Extract the (x, y) coordinate from the center of the cell holding the provided text.  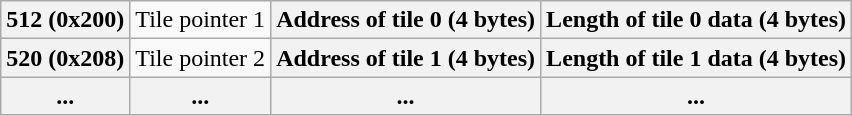
Length of tile 1 data (4 bytes) (696, 58)
Length of tile 0 data (4 bytes) (696, 20)
Tile pointer 2 (200, 58)
Address of tile 1 (4 bytes) (406, 58)
512 (0x200) (66, 20)
Tile pointer 1 (200, 20)
520 (0x208) (66, 58)
Address of tile 0 (4 bytes) (406, 20)
